Determine the [x, y] coordinate at the center of the cell enclosing the given text.  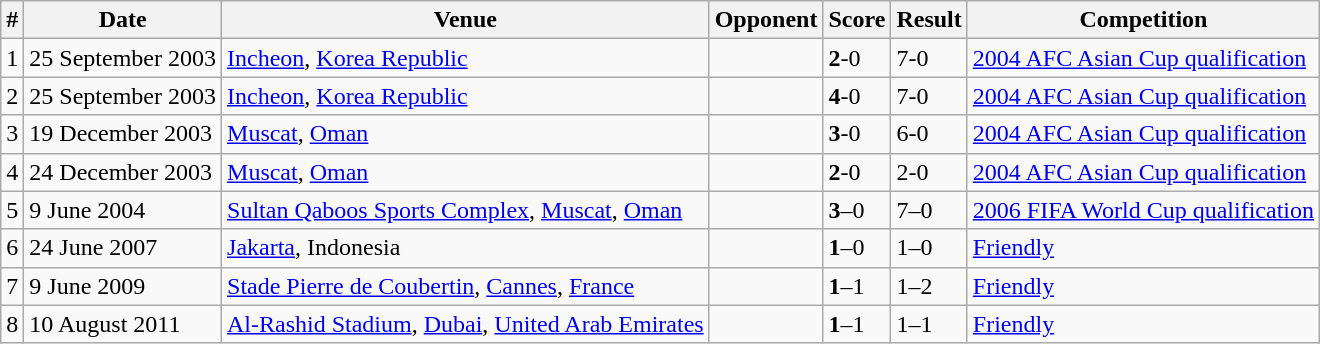
10 August 2011 [123, 324]
5 [12, 210]
Score [857, 20]
2 [12, 96]
3-0 [857, 134]
4 [12, 172]
Venue [466, 20]
Al-Rashid Stadium, Dubai, United Arab Emirates [466, 324]
Stade Pierre de Coubertin, Cannes, France [466, 286]
6 [12, 248]
6-0 [929, 134]
24 June 2007 [123, 248]
7–0 [929, 210]
Competition [1143, 20]
19 December 2003 [123, 134]
# [12, 20]
4-0 [857, 96]
Opponent [766, 20]
1–2 [929, 286]
24 December 2003 [123, 172]
8 [12, 324]
2006 FIFA World Cup qualification [1143, 210]
Sultan Qaboos Sports Complex, Muscat, Oman [466, 210]
1 [12, 58]
Date [123, 20]
3 [12, 134]
Result [929, 20]
Jakarta, Indonesia [466, 248]
3–0 [857, 210]
9 June 2004 [123, 210]
7 [12, 286]
9 June 2009 [123, 286]
